Find where the given text appears and provide that cell's center as (x, y) coordinate. 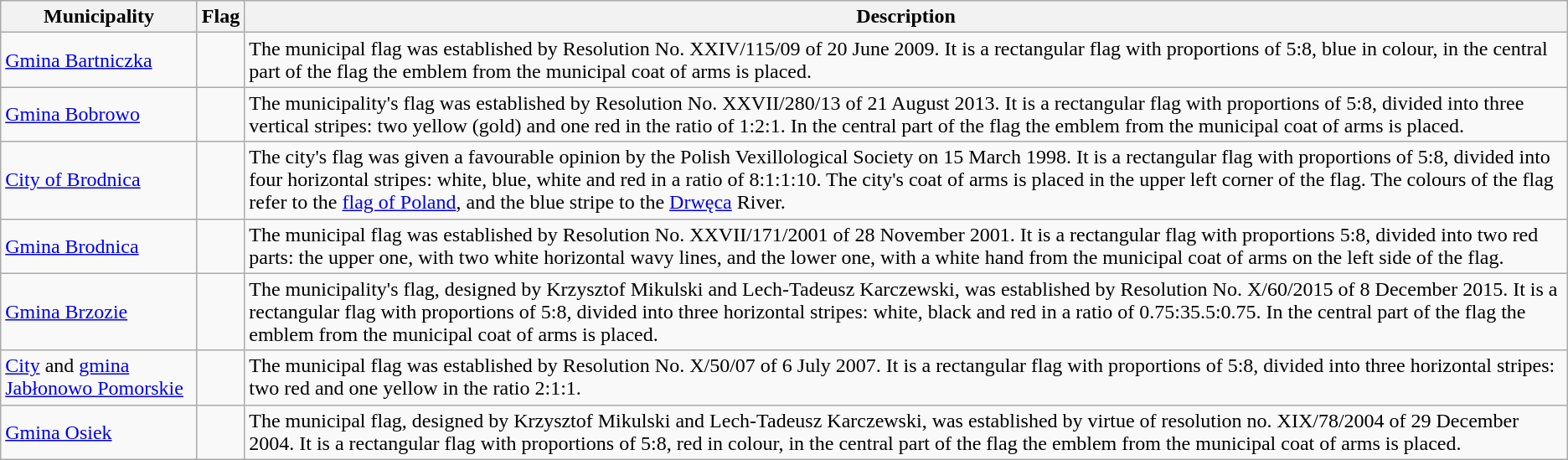
City and gmina Jabłonowo Pomorskie (99, 377)
Gmina Osiek (99, 432)
Gmina Bartniczka (99, 60)
Gmina Brodnica (99, 246)
City of Brodnica (99, 180)
Gmina Brzozie (99, 312)
Municipality (99, 17)
Description (906, 17)
Flag (220, 17)
Gmina Bobrowo (99, 114)
